Determine the (x, y) coordinate at the center of the cell enclosing the given text.  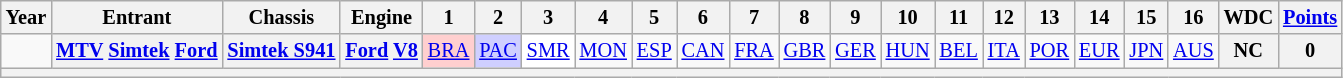
CAN (704, 51)
WDC (1249, 17)
11 (958, 17)
MTV Simtek Ford (136, 51)
ESP (654, 51)
8 (805, 17)
JPN (1146, 51)
FRA (754, 51)
GER (855, 51)
Entrant (136, 17)
2 (498, 17)
GBR (805, 51)
Chassis (281, 17)
15 (1146, 17)
4 (604, 17)
14 (1099, 17)
16 (1193, 17)
SMR (548, 51)
Simtek S941 (281, 51)
AUS (1193, 51)
1 (449, 17)
13 (1050, 17)
HUN (908, 51)
BEL (958, 51)
12 (1004, 17)
Engine (381, 17)
6 (704, 17)
EUR (1099, 51)
PAC (498, 51)
Ford V8 (381, 51)
Year (26, 17)
BRA (449, 51)
NC (1249, 51)
3 (548, 17)
ITA (1004, 51)
POR (1050, 51)
9 (855, 17)
Points (1310, 17)
MON (604, 51)
10 (908, 17)
7 (754, 17)
0 (1310, 51)
5 (654, 17)
